Detect which cell encompasses the target text, then output its [X, Y] center coordinate. 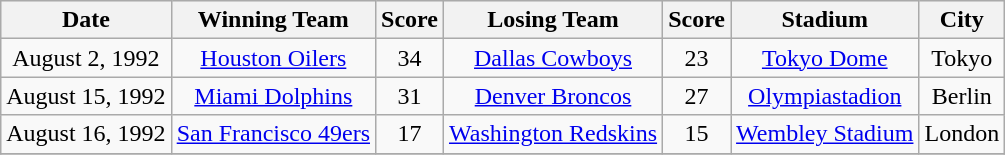
City [962, 20]
August 15, 1992 [86, 96]
Tokyo [962, 58]
34 [410, 58]
Berlin [962, 96]
15 [697, 134]
Olympiastadion [825, 96]
Winning Team [273, 20]
27 [697, 96]
Houston Oilers [273, 58]
Tokyo Dome [825, 58]
August 2, 1992 [86, 58]
17 [410, 134]
Losing Team [552, 20]
23 [697, 58]
31 [410, 96]
Date [86, 20]
Wembley Stadium [825, 134]
Washington Redskins [552, 134]
San Francisco 49ers [273, 134]
Dallas Cowboys [552, 58]
Denver Broncos [552, 96]
London [962, 134]
Miami Dolphins [273, 96]
Stadium [825, 20]
August 16, 1992 [86, 134]
